Scan for the cell matching the given text and deliver its [x, y] coordinate at center. 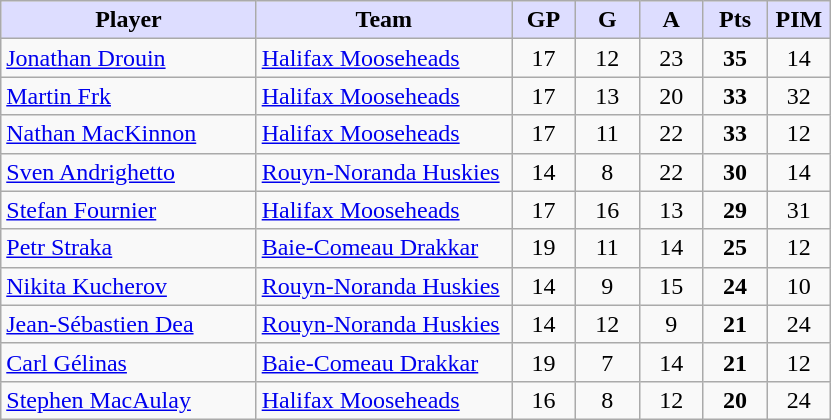
G [607, 20]
Stefan Fournier [128, 210]
Nikita Kucherov [128, 286]
7 [607, 362]
Martin Frk [128, 96]
10 [799, 286]
A [671, 20]
Stephen MacAulay [128, 400]
30 [735, 172]
32 [799, 96]
Jonathan Drouin [128, 58]
GP [544, 20]
31 [799, 210]
Nathan MacKinnon [128, 134]
25 [735, 248]
Sven Andrighetto [128, 172]
Pts [735, 20]
Petr Straka [128, 248]
23 [671, 58]
29 [735, 210]
35 [735, 58]
Jean-Sébastien Dea [128, 324]
Player [128, 20]
PIM [799, 20]
Team [384, 20]
15 [671, 286]
Carl Gélinas [128, 362]
